Return the (X, Y) coordinate for the center point of the cell that contains the specified text.  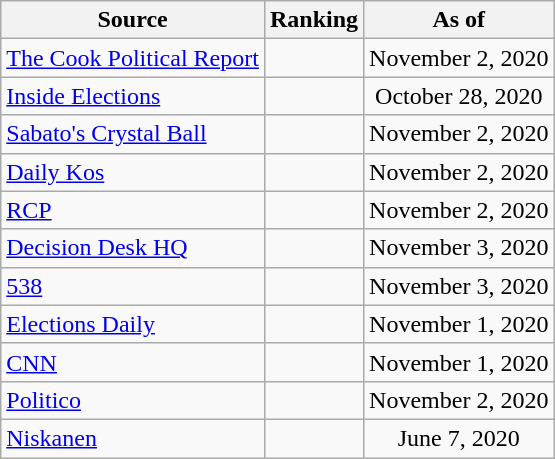
538 (133, 286)
Politico (133, 400)
Inside Elections (133, 96)
Elections Daily (133, 324)
Daily Kos (133, 172)
RCP (133, 210)
Sabato's Crystal Ball (133, 134)
CNN (133, 362)
June 7, 2020 (459, 438)
As of (459, 20)
October 28, 2020 (459, 96)
Source (133, 20)
Niskanen (133, 438)
The Cook Political Report (133, 58)
Decision Desk HQ (133, 248)
Ranking (314, 20)
